Identify which cell holds the provided text, then report its (X, Y) central coordinate. 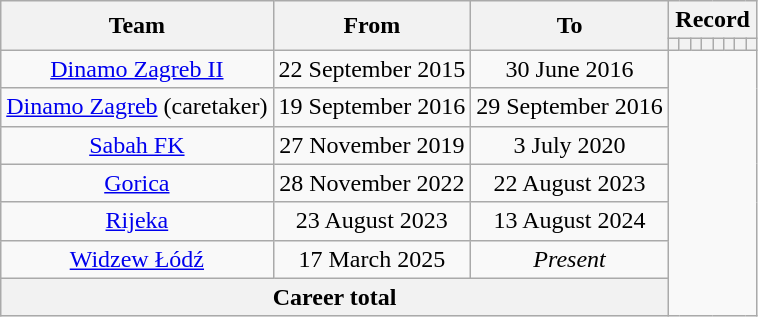
28 November 2022 (372, 183)
Record (712, 20)
17 March 2025 (372, 259)
22 September 2015 (372, 69)
Rijeka (137, 221)
Dinamo Zagreb (caretaker) (137, 107)
13 August 2024 (570, 221)
22 August 2023 (570, 183)
Present (570, 259)
To (570, 26)
Gorica (137, 183)
From (372, 26)
Widzew Łódź (137, 259)
Dinamo Zagreb II (137, 69)
Sabah FK (137, 145)
30 June 2016 (570, 69)
23 August 2023 (372, 221)
3 July 2020 (570, 145)
27 November 2019 (372, 145)
Career total (335, 297)
19 September 2016 (372, 107)
29 September 2016 (570, 107)
Team (137, 26)
